Scan for the cell matching the given text and deliver its [X, Y] coordinate at center. 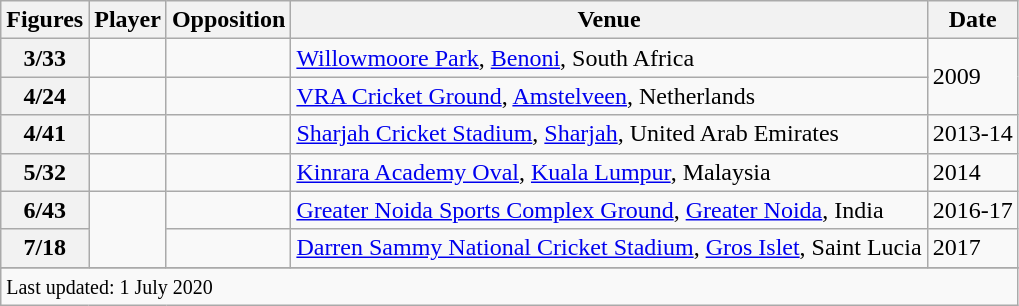
Opposition [228, 20]
2016-17 [972, 210]
VRA Cricket Ground, Amstelveen, Netherlands [609, 96]
4/41 [45, 134]
Sharjah Cricket Stadium, Sharjah, United Arab Emirates [609, 134]
3/33 [45, 58]
7/18 [45, 248]
Darren Sammy National Cricket Stadium, Gros Islet, Saint Lucia [609, 248]
Willowmoore Park, Benoni, South Africa [609, 58]
2014 [972, 172]
Player [128, 20]
Figures [45, 20]
4/24 [45, 96]
5/32 [45, 172]
Date [972, 20]
Last updated: 1 July 2020 [510, 286]
2009 [972, 77]
Greater Noida Sports Complex Ground, Greater Noida, India [609, 210]
Kinrara Academy Oval, Kuala Lumpur, Malaysia [609, 172]
2017 [972, 248]
Venue [609, 20]
2013-14 [972, 134]
6/43 [45, 210]
